Capture the cell that displays the provided text and extract its (X, Y) central coordinate. 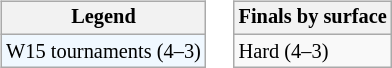
Legend (103, 18)
W15 tournaments (4–3) (103, 51)
Finals by surface (313, 18)
Hard (4–3) (313, 51)
